Search for the cell housing the specified text and yield its [X, Y] center coordinate. 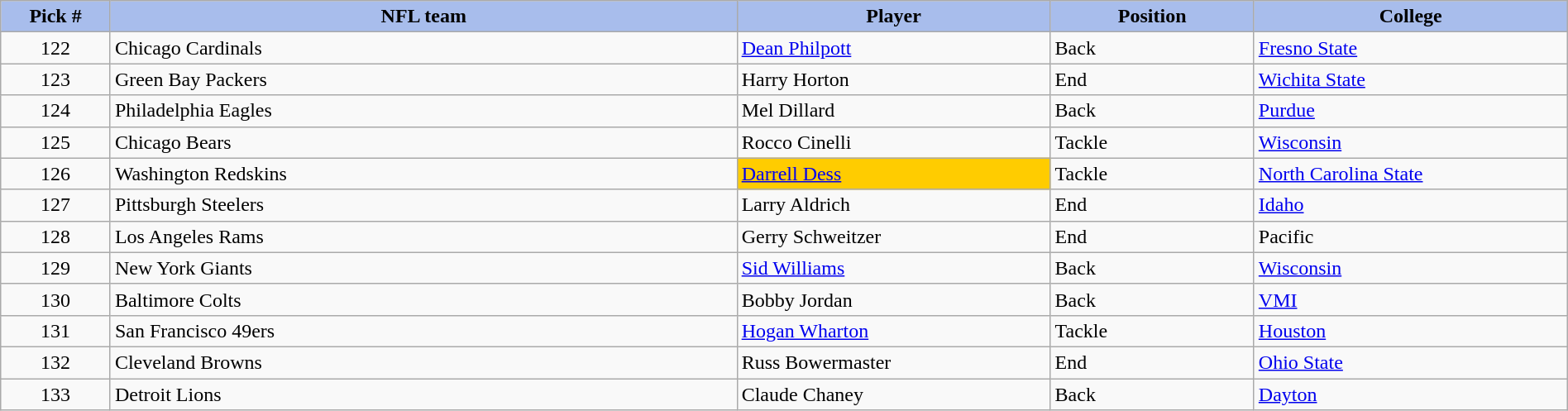
Detroit Lions [423, 394]
North Carolina State [1411, 174]
NFL team [423, 17]
Mel Dillard [893, 111]
VMI [1411, 299]
College [1411, 17]
125 [56, 142]
Position [1152, 17]
Larry Aldrich [893, 205]
Idaho [1411, 205]
Philadelphia Eagles [423, 111]
San Francisco 49ers [423, 331]
133 [56, 394]
Los Angeles Rams [423, 237]
Baltimore Colts [423, 299]
131 [56, 331]
Washington Redskins [423, 174]
Houston [1411, 331]
Rocco Cinelli [893, 142]
132 [56, 362]
Harry Horton [893, 79]
122 [56, 48]
128 [56, 237]
Dayton [1411, 394]
Darrell Dess [893, 174]
Pittsburgh Steelers [423, 205]
Ohio State [1411, 362]
Pacific [1411, 237]
Gerry Schweitzer [893, 237]
New York Giants [423, 268]
Player [893, 17]
Purdue [1411, 111]
Cleveland Browns [423, 362]
Hogan Wharton [893, 331]
Chicago Bears [423, 142]
124 [56, 111]
127 [56, 205]
Bobby Jordan [893, 299]
129 [56, 268]
123 [56, 79]
Claude Chaney [893, 394]
Wichita State [1411, 79]
Pick # [56, 17]
Russ Bowermaster [893, 362]
Chicago Cardinals [423, 48]
Sid Williams [893, 268]
Dean Philpott [893, 48]
Fresno State [1411, 48]
Green Bay Packers [423, 79]
126 [56, 174]
130 [56, 299]
